Find where the given text appears and provide that cell's center as (X, Y) coordinate. 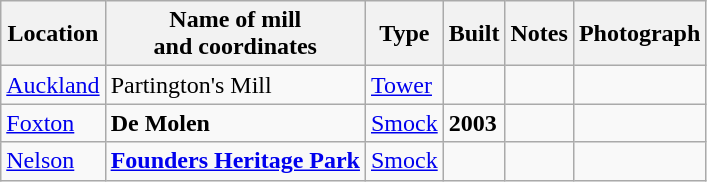
Type (404, 34)
Foxton (53, 123)
2003 (474, 123)
Tower (404, 85)
De Molen (235, 123)
Photograph (639, 34)
Location (53, 34)
Auckland (53, 85)
Name of milland coordinates (235, 34)
Notes (539, 34)
Nelson (53, 161)
Built (474, 34)
Partington's Mill (235, 85)
Founders Heritage Park (235, 161)
